Determine the (x, y) coordinate at the center of the cell enclosing the given text.  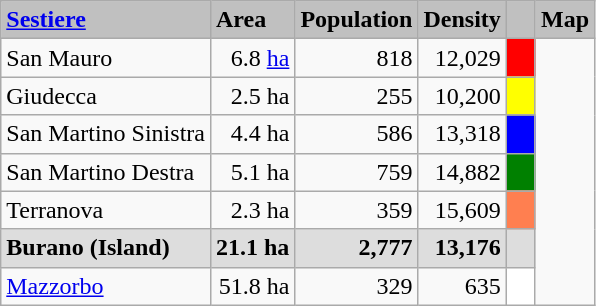
359 (356, 210)
Terranova (106, 210)
Giudecca (106, 96)
San Martino Sinistra (106, 134)
51.8 ha (252, 286)
13,176 (462, 248)
2.3 ha (252, 210)
635 (462, 286)
5.1 ha (252, 172)
818 (356, 58)
Area (252, 20)
12,029 (462, 58)
21.1 ha (252, 248)
10,200 (462, 96)
4.4 ha (252, 134)
Density (462, 20)
759 (356, 172)
14,882 (462, 172)
San Mauro (106, 58)
Map (564, 20)
San Martino Destra (106, 172)
255 (356, 96)
2,777 (356, 248)
13,318 (462, 134)
Population (356, 20)
15,609 (462, 210)
586 (356, 134)
2.5 ha (252, 96)
Sestiere (106, 20)
329 (356, 286)
6.8 ha (252, 58)
Burano (Island) (106, 248)
Mazzorbo (106, 286)
